Detect which cell encompasses the target text, then output its [X, Y] center coordinate. 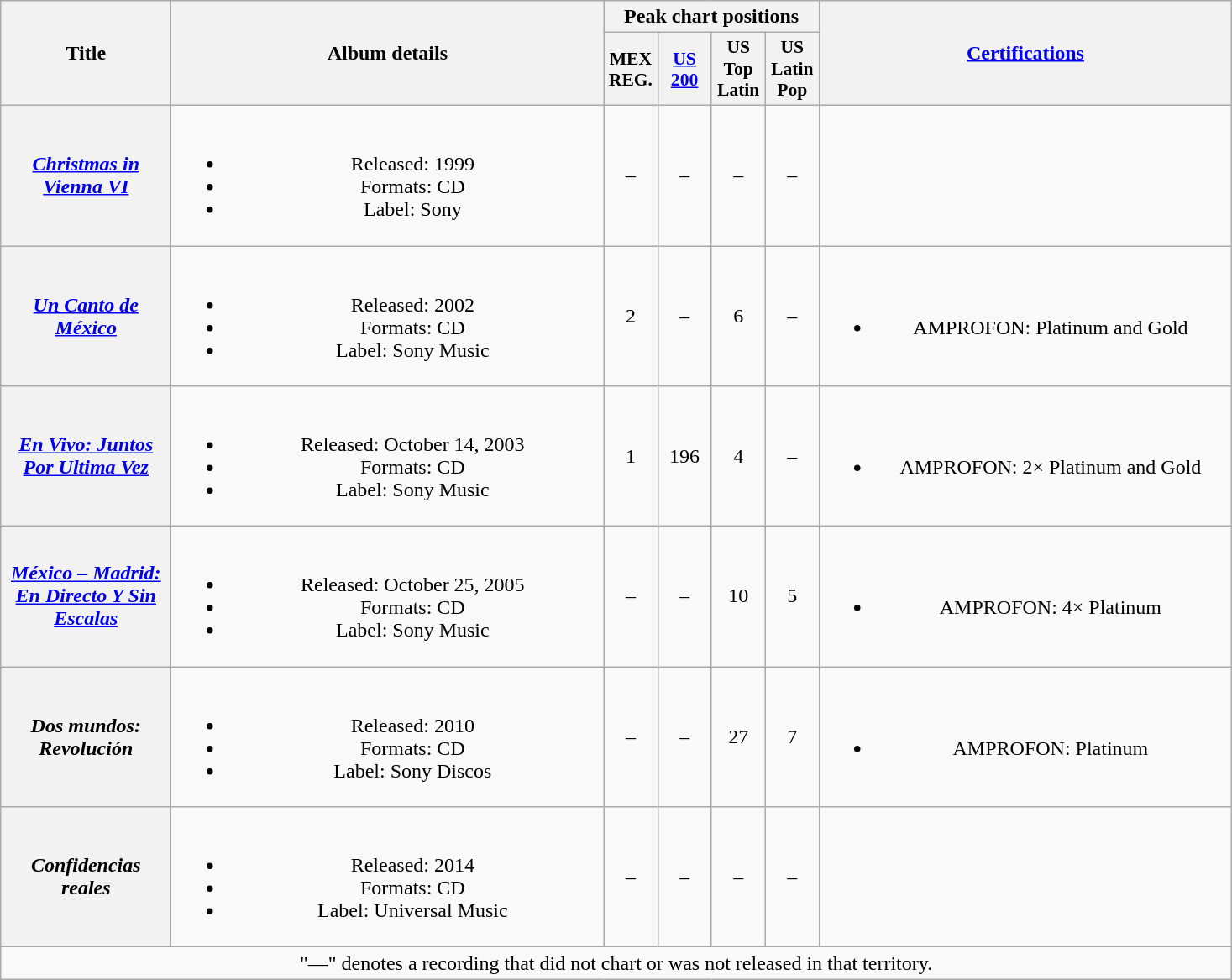
Christmas in Vienna VI [86, 175]
1 [631, 457]
27 [738, 737]
2 [631, 316]
"—" denotes a recording that did not chart or was not released in that territory. [616, 963]
AMPROFON: Platinum and Gold [1025, 316]
196 [684, 457]
USLatinPop [792, 69]
AMPROFON: 2× Platinum and Gold [1025, 457]
Album details [388, 54]
AMPROFON: 4× Platinum [1025, 596]
7 [792, 737]
10 [738, 596]
En Vivo: Juntos Por Ultima Vez [86, 457]
USTopLatin [738, 69]
Confidencias reales [86, 877]
5 [792, 596]
Released: October 14, 2003Formats: CDLabel: Sony Music [388, 457]
Peak chart positions [711, 17]
Released: 1999Formats: CDLabel: Sony [388, 175]
México – Madrid: En Directo Y Sin Escalas [86, 596]
AMPROFON: Platinum [1025, 737]
Dos mundos: Revolución [86, 737]
Un Canto de México [86, 316]
Released: 2002Formats: CDLabel: Sony Music [388, 316]
MEXREG. [631, 69]
US200 [684, 69]
Released: 2014Formats: CDLabel: Universal Music [388, 877]
6 [738, 316]
Released: October 25, 2005Formats: CDLabel: Sony Music [388, 596]
Title [86, 54]
Certifications [1025, 54]
4 [738, 457]
Released: 2010Formats: CDLabel: Sony Discos [388, 737]
